Pinpoint the cell where the given text exists, returning its [x, y] midpoint coordinate. 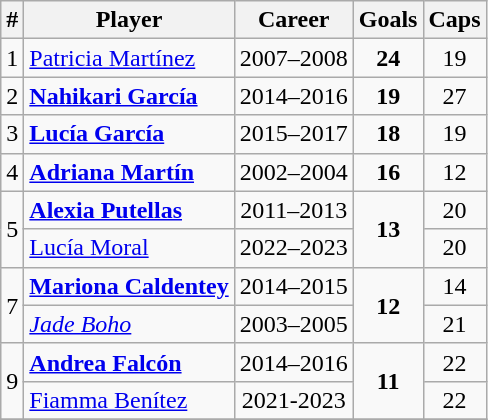
Fiamma Benítez [129, 400]
11 [388, 381]
Adriana Martín [129, 172]
27 [454, 96]
Goals [388, 20]
4 [12, 172]
Jade Boho [129, 324]
7 [12, 305]
13 [388, 229]
Patricia Martínez [129, 58]
14 [454, 286]
24 [388, 58]
2002–2004 [294, 172]
2011–2013 [294, 210]
Mariona Caldentey [129, 286]
21 [454, 324]
Lucía Moral [129, 248]
9 [12, 381]
2003–2005 [294, 324]
2007–2008 [294, 58]
3 [12, 134]
2 [12, 96]
5 [12, 229]
Nahikari García [129, 96]
Andrea Falcón [129, 362]
1 [12, 58]
Player [129, 20]
Caps [454, 20]
Lucía García [129, 134]
Career [294, 20]
Alexia Putellas [129, 210]
2015–2017 [294, 134]
16 [388, 172]
# [12, 20]
18 [388, 134]
2021-2023 [294, 400]
2022–2023 [294, 248]
2014–2015 [294, 286]
